Locate the cell with the specified text and output its [X, Y] center coordinate. 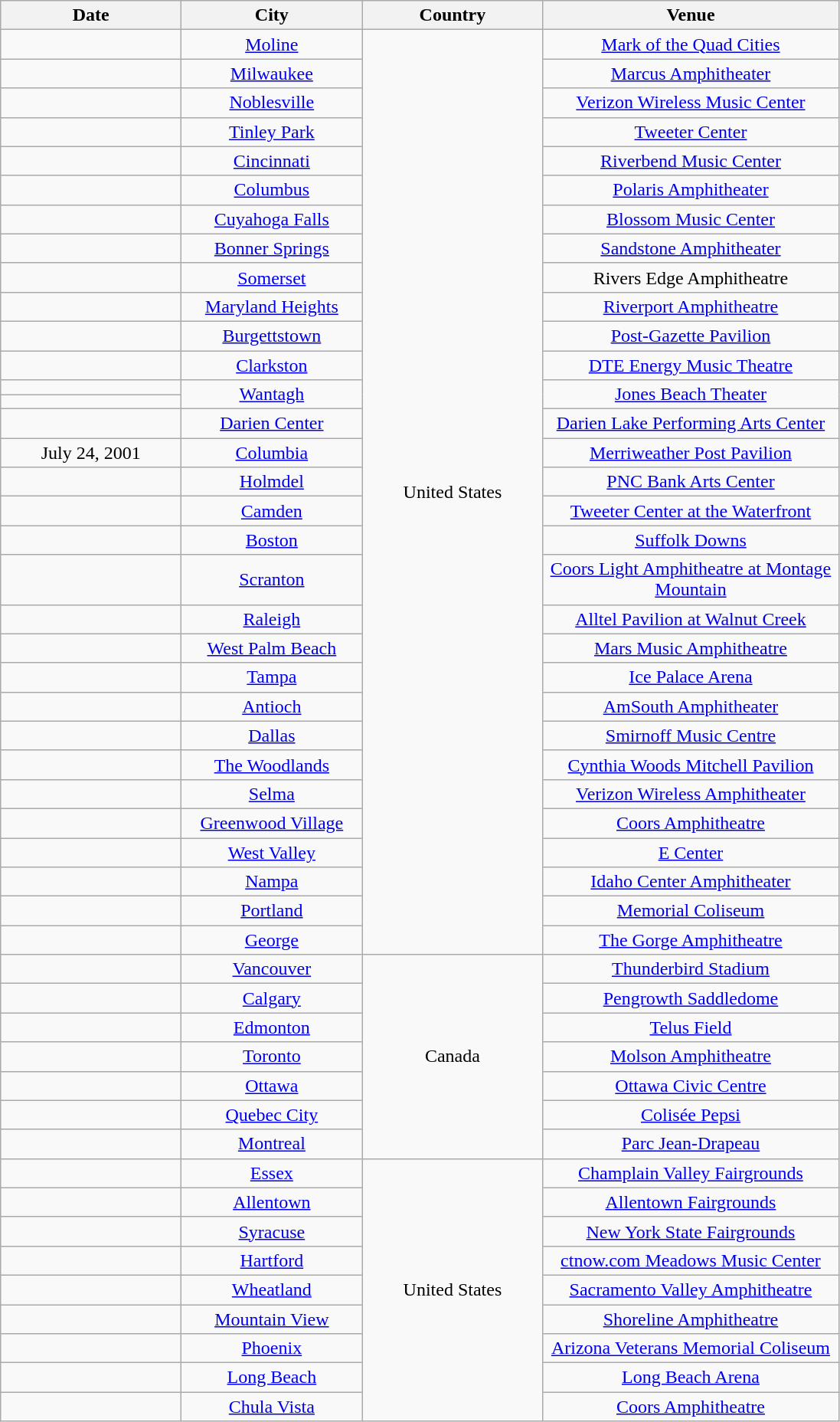
George [272, 940]
Ottawa Civic Centre [691, 1086]
Allentown Fairgrounds [691, 1202]
Ice Palace Arena [691, 677]
Holmdel [272, 482]
Verizon Wireless Amphitheater [691, 794]
Nampa [272, 882]
Quebec City [272, 1115]
Country [453, 15]
Smirnoff Music Centre [691, 736]
Mountain View [272, 1319]
Noblesville [272, 103]
Allentown [272, 1202]
Canada [453, 1057]
Parc Jean-Drapeau [691, 1144]
Cuyahoga Falls [272, 219]
Shoreline Amphitheatre [691, 1319]
Wheatland [272, 1289]
Tinley Park [272, 132]
Telus Field [691, 1027]
Mars Music Amphitheatre [691, 648]
Riverbend Music Center [691, 161]
Burgettstown [272, 336]
Montreal [272, 1144]
Clarkston [272, 365]
Jones Beach Theater [691, 395]
Vancouver [272, 969]
Wantagh [272, 395]
Alltel Pavilion at Walnut Creek [691, 619]
Boston [272, 540]
Milwaukee [272, 74]
Riverport Amphitheatre [691, 306]
City [272, 15]
Coors Light Amphitheatre at Montage Mountain [691, 579]
Polaris Amphitheater [691, 190]
Molson Amphitheatre [691, 1057]
Tweeter Center at the Waterfront [691, 511]
Columbus [272, 190]
Raleigh [272, 619]
Greenwood Village [272, 823]
Edmonton [272, 1027]
AmSouth Amphitheater [691, 706]
Columbia [272, 453]
Scranton [272, 579]
Thunderbird Stadium [691, 969]
E Center [691, 853]
Champlain Valley Fairgrounds [691, 1173]
Darien Lake Performing Arts Center [691, 424]
Antioch [272, 706]
Maryland Heights [272, 306]
Date [91, 15]
Colisée Pepsi [691, 1115]
Bonner Springs [272, 248]
Arizona Veterans Memorial Coliseum [691, 1348]
Pengrowth Saddledome [691, 998]
Moline [272, 44]
Selma [272, 794]
Verizon Wireless Music Center [691, 103]
Somerset [272, 277]
Camden [272, 511]
Post-Gazette Pavilion [691, 336]
Calgary [272, 998]
New York State Fairgrounds [691, 1231]
The Gorge Amphitheatre [691, 940]
ctnow.com Meadows Music Center [691, 1260]
West Palm Beach [272, 648]
Blossom Music Center [691, 219]
Idaho Center Amphitheater [691, 882]
Long Beach Arena [691, 1378]
The Woodlands [272, 765]
Marcus Amphitheater [691, 74]
West Valley [272, 853]
July 24, 2001 [91, 453]
Chula Vista [272, 1407]
PNC Bank Arts Center [691, 482]
Ottawa [272, 1086]
Suffolk Downs [691, 540]
Tweeter Center [691, 132]
Mark of the Quad Cities [691, 44]
Tampa [272, 677]
Cynthia Woods Mitchell Pavilion [691, 765]
Long Beach [272, 1378]
Syracuse [272, 1231]
Dallas [272, 736]
Essex [272, 1173]
Sandstone Amphitheater [691, 248]
Rivers Edge Amphitheatre [691, 277]
Portland [272, 911]
Cincinnati [272, 161]
Merriweather Post Pavilion [691, 453]
Phoenix [272, 1348]
Sacramento Valley Amphitheatre [691, 1289]
Darien Center [272, 424]
Venue [691, 15]
DTE Energy Music Theatre [691, 365]
Toronto [272, 1057]
Hartford [272, 1260]
Memorial Coliseum [691, 911]
